Output the (X, Y) coordinate of the center of the cell containing the given text.  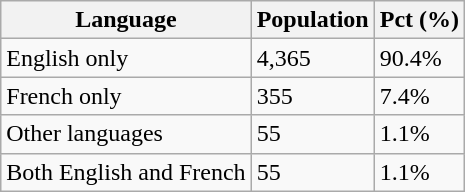
355 (312, 96)
Population (312, 20)
7.4% (419, 96)
Both English and French (126, 172)
Other languages (126, 134)
Pct (%) (419, 20)
90.4% (419, 58)
French only (126, 96)
4,365 (312, 58)
Language (126, 20)
English only (126, 58)
